Provide the [X, Y] coordinate of the cell's center where the given text is located.  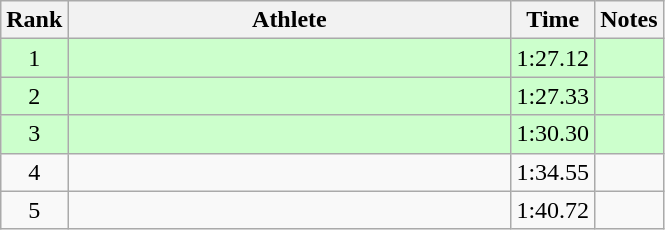
Athlete [290, 20]
Notes [629, 20]
1:30.30 [553, 134]
Time [553, 20]
1:27.33 [553, 96]
1:34.55 [553, 172]
1:40.72 [553, 210]
2 [34, 96]
3 [34, 134]
5 [34, 210]
4 [34, 172]
Rank [34, 20]
1 [34, 58]
1:27.12 [553, 58]
